Extract the [X, Y] coordinate from the center of the cell holding the provided text.  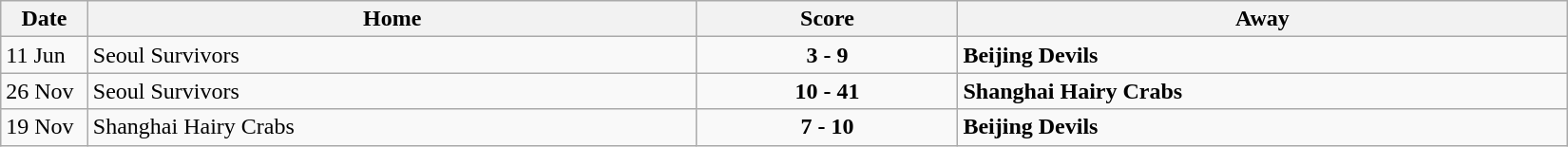
19 Nov [45, 127]
Score [827, 19]
11 Jun [45, 55]
10 - 41 [827, 91]
Date [45, 19]
26 Nov [45, 91]
7 - 10 [827, 127]
3 - 9 [827, 55]
Home [392, 19]
Away [1262, 19]
